Pinpoint the cell where the given text exists, returning its [x, y] midpoint coordinate. 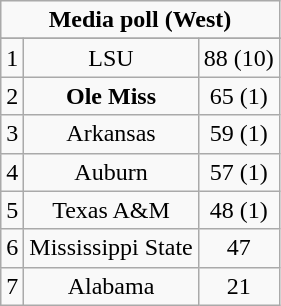
6 [12, 248]
4 [12, 172]
57 (1) [238, 172]
Mississippi State [111, 248]
3 [12, 134]
LSU [111, 58]
Auburn [111, 172]
Arkansas [111, 134]
Texas A&M [111, 210]
Alabama [111, 286]
5 [12, 210]
Ole Miss [111, 96]
1 [12, 58]
2 [12, 96]
7 [12, 286]
48 (1) [238, 210]
65 (1) [238, 96]
59 (1) [238, 134]
21 [238, 286]
88 (10) [238, 58]
Media poll (West) [140, 20]
47 [238, 248]
